Detect which cell encompasses the target text, then output its (x, y) center coordinate. 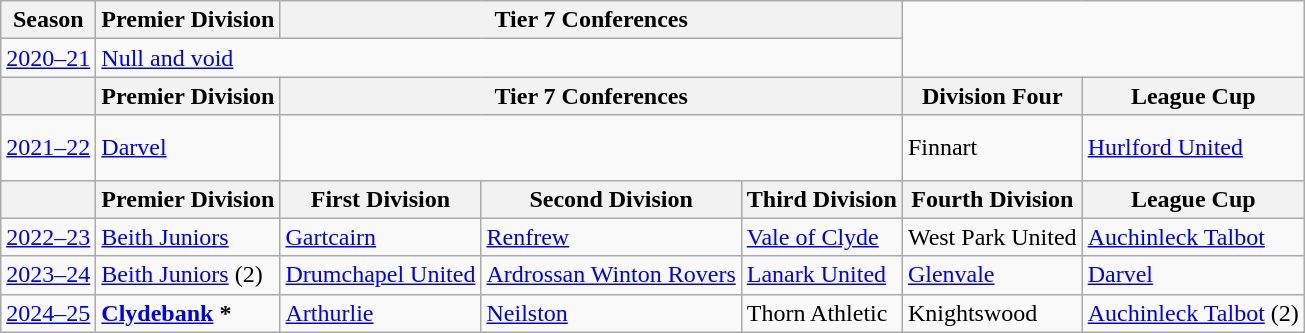
Knightswood (992, 313)
Beith Juniors (2) (188, 275)
2020–21 (48, 58)
Third Division (822, 199)
Fourth Division (992, 199)
Auchinleck Talbot (2) (1193, 313)
West Park United (992, 237)
2022–23 (48, 237)
Vale of Clyde (822, 237)
Renfrew (611, 237)
Neilston (611, 313)
Glenvale (992, 275)
2024–25 (48, 313)
Hurlford United (1193, 148)
2023–24 (48, 275)
Thorn Athletic (822, 313)
Clydebank * (188, 313)
Auchinleck Talbot (1193, 237)
Finnart (992, 148)
Gartcairn (380, 237)
Season (48, 20)
Null and void (500, 58)
2021–22 (48, 148)
Lanark United (822, 275)
Drumchapel United (380, 275)
Ardrossan Winton Rovers (611, 275)
Second Division (611, 199)
First Division (380, 199)
Arthurlie (380, 313)
Beith Juniors (188, 237)
Division Four (992, 96)
